Extract the (x, y) coordinate from the center of the cell holding the provided text.  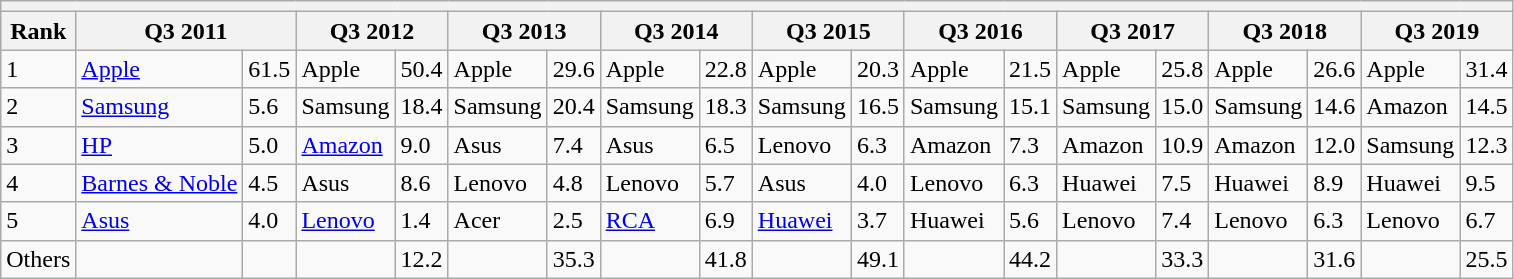
Q3 2014 (676, 31)
15.1 (1030, 107)
Q3 2013 (524, 31)
7.5 (1182, 183)
3.7 (878, 221)
31.4 (1486, 69)
Q3 2018 (1285, 31)
5.7 (726, 183)
3 (38, 145)
8.6 (422, 183)
20.3 (878, 69)
33.3 (1182, 259)
Q3 2016 (980, 31)
50.4 (422, 69)
Q3 2011 (186, 31)
Q3 2017 (1133, 31)
Barnes & Noble (160, 183)
18.3 (726, 107)
RCA (650, 221)
12.3 (1486, 145)
7.3 (1030, 145)
4.8 (574, 183)
2.5 (574, 221)
Acer (498, 221)
61.5 (270, 69)
35.3 (574, 259)
HP (160, 145)
25.8 (1182, 69)
12.0 (1334, 145)
14.5 (1486, 107)
6.5 (726, 145)
5.0 (270, 145)
9.5 (1486, 183)
2 (38, 107)
6.7 (1486, 221)
41.8 (726, 259)
15.0 (1182, 107)
Rank (38, 31)
31.6 (1334, 259)
6.9 (726, 221)
44.2 (1030, 259)
1.4 (422, 221)
1 (38, 69)
Q3 2012 (372, 31)
16.5 (878, 107)
Others (38, 259)
Q3 2015 (828, 31)
9.0 (422, 145)
26.6 (1334, 69)
4 (38, 183)
Q3 2019 (1437, 31)
12.2 (422, 259)
10.9 (1182, 145)
18.4 (422, 107)
22.8 (726, 69)
8.9 (1334, 183)
14.6 (1334, 107)
29.6 (574, 69)
20.4 (574, 107)
25.5 (1486, 259)
4.5 (270, 183)
5 (38, 221)
49.1 (878, 259)
21.5 (1030, 69)
